Scan for the cell matching the given text and deliver its [x, y] coordinate at center. 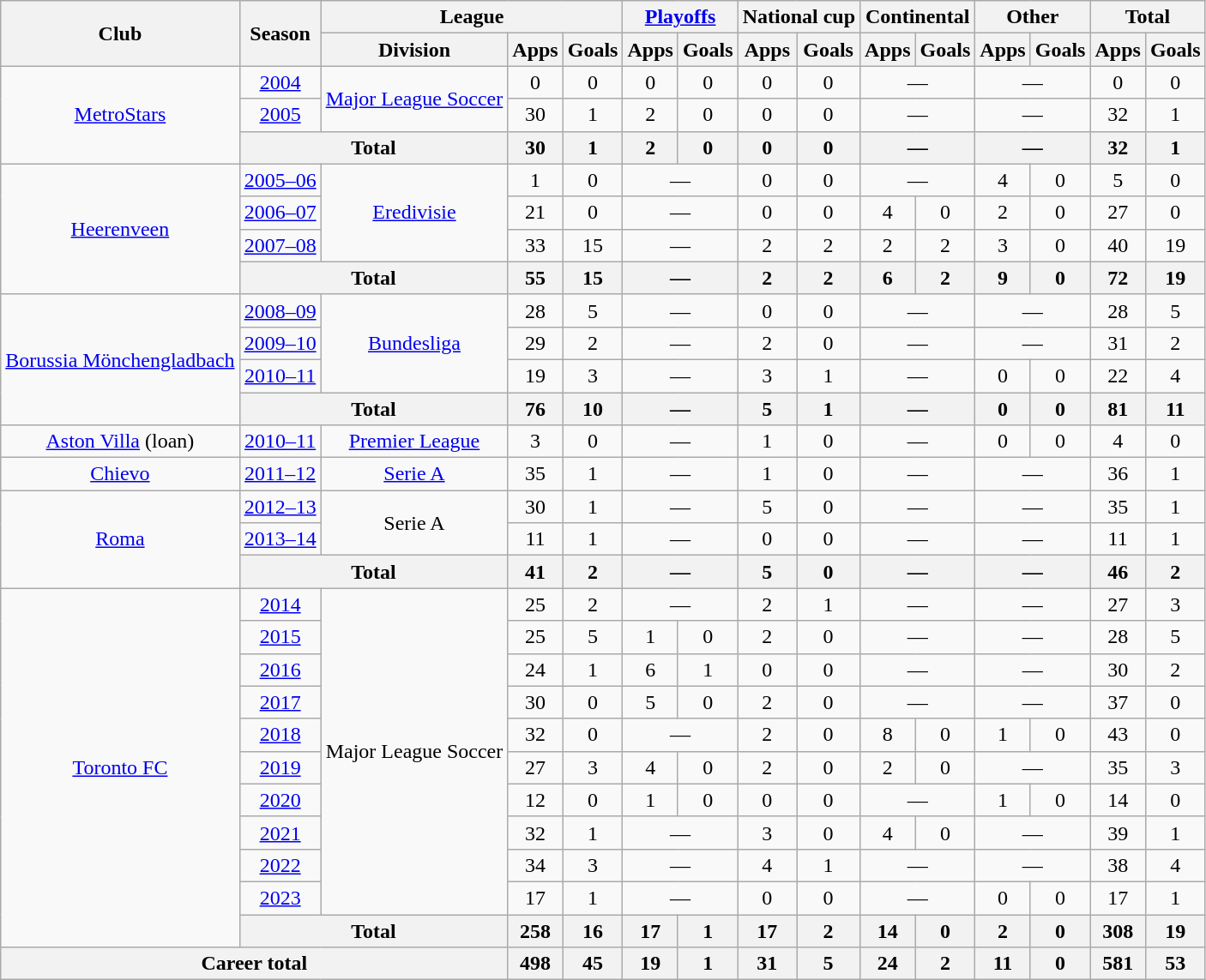
2012–13 [280, 507]
2023 [280, 898]
Roma [120, 539]
2005 [280, 115]
Premier League [414, 442]
72 [1118, 278]
Other [1033, 17]
2022 [280, 865]
22 [1118, 376]
38 [1118, 865]
9 [1003, 278]
2014 [280, 604]
39 [1118, 833]
2004 [280, 82]
Bundesliga [414, 343]
League [472, 17]
2005–06 [280, 180]
41 [535, 572]
Career total [254, 964]
Aston Villa (loan) [120, 442]
MetroStars [120, 115]
Borussia Mönchengladbach [120, 359]
Toronto FC [120, 768]
2008–09 [280, 310]
43 [1118, 735]
2020 [280, 800]
581 [1118, 964]
76 [535, 409]
2007–08 [280, 245]
53 [1175, 964]
498 [535, 964]
Continental [918, 17]
55 [535, 278]
12 [535, 800]
308 [1118, 930]
2021 [280, 833]
Playoffs [680, 17]
34 [535, 865]
258 [535, 930]
16 [593, 930]
2015 [280, 637]
2017 [280, 702]
2016 [280, 670]
81 [1118, 409]
2018 [280, 735]
Division [414, 50]
Club [120, 33]
Chievo [120, 474]
21 [535, 213]
37 [1118, 702]
2019 [280, 767]
Heerenveen [120, 229]
29 [535, 343]
40 [1118, 245]
8 [888, 735]
Season [280, 33]
33 [535, 245]
2011–12 [280, 474]
2006–07 [280, 213]
45 [593, 964]
Eredivisie [414, 213]
2013–14 [280, 539]
National cup [799, 17]
10 [593, 409]
36 [1118, 474]
2009–10 [280, 343]
46 [1118, 572]
